Search for the cell housing the specified text and yield its [x, y] center coordinate. 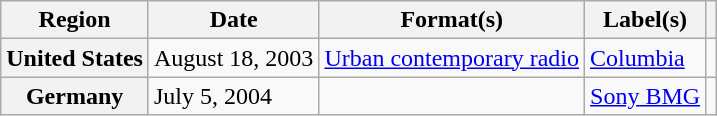
Format(s) [452, 20]
Sony BMG [646, 96]
August 18, 2003 [233, 58]
United States [75, 58]
Columbia [646, 58]
Date [233, 20]
Region [75, 20]
July 5, 2004 [233, 96]
Label(s) [646, 20]
Urban contemporary radio [452, 58]
Germany [75, 96]
